Scan for the cell matching the given text and deliver its (x, y) coordinate at center. 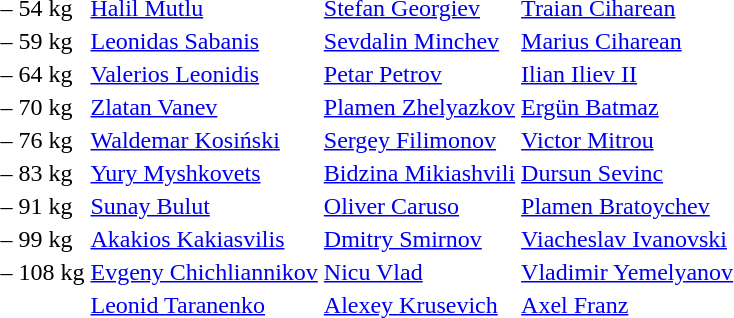
Dmitry Smirnov (419, 239)
Valerios Leonidis (204, 74)
Evgeny Chichliannikov (204, 272)
Nicu Vlad (419, 272)
Akakios Kakiasvilis (204, 239)
Sunay Bulut (204, 206)
Plamen Zhelyazkov (419, 107)
Zlatan Vanev (204, 107)
Waldemar Kosiński (204, 140)
Oliver Caruso (419, 206)
Yury Myshkovets (204, 173)
Petar Petrov (419, 74)
Sergey Filimonov (419, 140)
Bidzina Mikiashvili (419, 173)
Sevdalin Minchev (419, 41)
Leonidas Sabanis (204, 41)
